Scan for the cell matching the given text and deliver its [X, Y] coordinate at center. 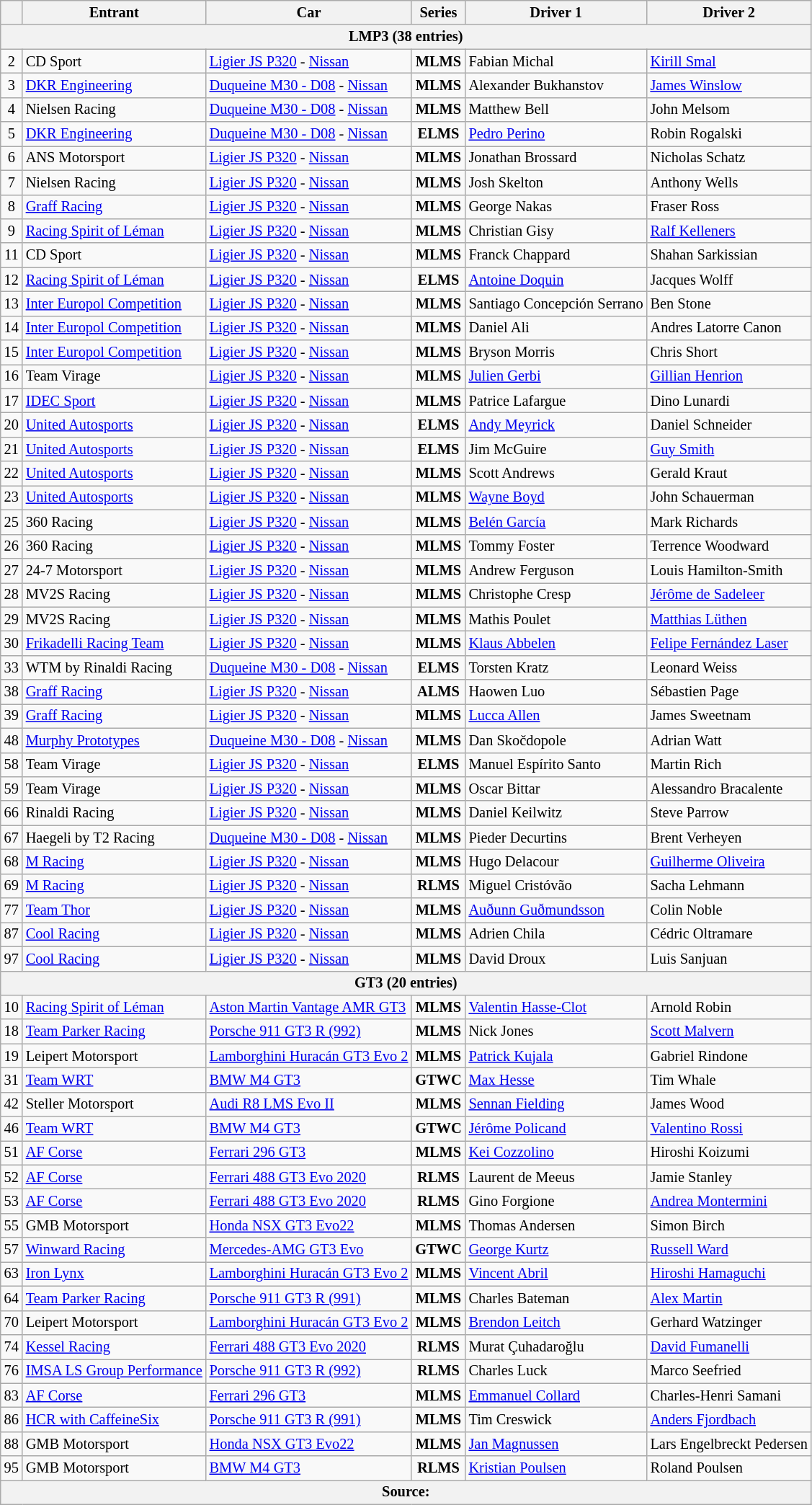
Alessandro Bracalente [729, 789]
Murphy Prototypes [114, 740]
Felipe Fernández Laser [729, 643]
Marco Seefried [729, 1371]
Entrant [114, 12]
28 [12, 595]
Leonard Weiss [729, 667]
Murat Çuhadaroğlu [556, 1346]
Rinaldi Racing [114, 813]
David Droux [556, 959]
Anthony Wells [729, 182]
11 [12, 255]
Team Thor [114, 910]
21 [12, 449]
Tim Whale [729, 1080]
Roland Poulsen [729, 1468]
Gillian Henrion [729, 376]
Fabian Michal [556, 61]
Santiago Concepción Serrano [556, 303]
Torsten Kratz [556, 667]
Guilherme Oliveira [729, 861]
Iron Lynx [114, 1274]
Shahan Sarkissian [729, 255]
Arnold Robin [729, 1007]
Wayne Boyd [556, 497]
Sennan Fielding [556, 1104]
Brent Verheyen [729, 838]
2 [12, 61]
Series [438, 12]
48 [12, 740]
ALMS [438, 692]
Jérôme Policand [556, 1129]
Franck Chappard [556, 255]
83 [12, 1395]
Nick Jones [556, 1031]
Martin Rich [729, 765]
19 [12, 1056]
Belén García [556, 522]
30 [12, 643]
15 [12, 352]
69 [12, 886]
Audi R8 LMS Evo II [309, 1104]
77 [12, 910]
86 [12, 1419]
29 [12, 619]
Alexander Bukhanstov [556, 85]
26 [12, 546]
Bryson Morris [556, 352]
20 [12, 425]
Charles Bateman [556, 1298]
Matthew Bell [556, 110]
Klaus Abbelen [556, 643]
Source: [406, 1492]
Gabriel Rindone [729, 1056]
Daniel Schneider [729, 425]
Adrian Watt [729, 740]
LMP3 (38 entries) [406, 37]
Sacha Lehmann [729, 886]
23 [12, 497]
22 [12, 474]
Pieder Decurtins [556, 838]
66 [12, 813]
Jamie Stanley [729, 1177]
James Winslow [729, 85]
18 [12, 1031]
64 [12, 1298]
GT3 (20 entries) [406, 983]
Sébastien Page [729, 692]
Simon Birch [729, 1225]
3 [12, 85]
Fraser Ross [729, 207]
95 [12, 1468]
HCR with CaffeineSix [114, 1419]
Nicholas Schatz [729, 158]
76 [12, 1371]
Tommy Foster [556, 546]
4 [12, 110]
James Wood [729, 1104]
Tim Creswick [556, 1419]
Manuel Espírito Santo [556, 765]
Haegeli by T2 Racing [114, 838]
Kirill Smal [729, 61]
57 [12, 1250]
George Nakas [556, 207]
42 [12, 1104]
Ralf Kelleners [729, 231]
Mark Richards [729, 522]
Jérôme de Sadeleer [729, 595]
Alex Martin [729, 1298]
74 [12, 1346]
Jonathan Brossard [556, 158]
12 [12, 280]
17 [12, 401]
Andres Latorre Canon [729, 328]
James Sweetnam [729, 716]
John Schauerman [729, 497]
Gerhard Watzinger [729, 1323]
Luis Sanjuan [729, 959]
51 [12, 1153]
Miguel Cristóvão [556, 886]
Pedro Perino [556, 134]
Antoine Doquin [556, 280]
Brendon Leitch [556, 1323]
24-7 Motorsport [114, 570]
25 [12, 522]
Robin Rogalski [729, 134]
Haowen Luo [556, 692]
Louis Hamilton-Smith [729, 570]
6 [12, 158]
13 [12, 303]
Colin Noble [729, 910]
Winward Racing [114, 1250]
67 [12, 838]
WTM by Rinaldi Racing [114, 667]
33 [12, 667]
68 [12, 861]
Jacques Wolff [729, 280]
7 [12, 182]
Hiroshi Hamaguchi [729, 1274]
Aston Martin Vantage AMR GT3 [309, 1007]
Vincent Abril [556, 1274]
Andrew Ferguson [556, 570]
Guy Smith [729, 449]
8 [12, 207]
9 [12, 231]
IMSA LS Group Performance [114, 1371]
87 [12, 934]
Charles Luck [556, 1371]
Lars Engelbreckt Pedersen [729, 1444]
Scott Andrews [556, 474]
Russell Ward [729, 1250]
Gino Forgione [556, 1202]
53 [12, 1202]
Mercedes-AMG GT3 Evo [309, 1250]
59 [12, 789]
Dan Skočdopole [556, 740]
55 [12, 1225]
Patrice Lafargue [556, 401]
58 [12, 765]
Laurent de Meeus [556, 1177]
Frikadelli Racing Team [114, 643]
27 [12, 570]
Julien Gerbi [556, 376]
Scott Malvern [729, 1031]
Kristian Poulsen [556, 1468]
Dino Lunardi [729, 401]
52 [12, 1177]
Patrick Kujala [556, 1056]
38 [12, 692]
Emmanuel Collard [556, 1395]
Christophe Cresp [556, 595]
31 [12, 1080]
Andrea Montermini [729, 1202]
70 [12, 1323]
Lucca Allen [556, 716]
5 [12, 134]
Steve Parrow [729, 813]
Charles-Henri Samani [729, 1395]
Driver 2 [729, 12]
Steller Motorsport [114, 1104]
Jim McGuire [556, 449]
ANS Motorsport [114, 158]
39 [12, 716]
Thomas Andersen [556, 1225]
Christian Gisy [556, 231]
10 [12, 1007]
George Kurtz [556, 1250]
David Fumanelli [729, 1346]
63 [12, 1274]
Hugo Delacour [556, 861]
46 [12, 1129]
Hiroshi Koizumi [729, 1153]
Gerald Kraut [729, 474]
Driver 1 [556, 12]
Oscar Bittar [556, 789]
Car [309, 12]
Daniel Ali [556, 328]
IDEC Sport [114, 401]
Andy Meyrick [556, 425]
14 [12, 328]
Mathis Poulet [556, 619]
Valentino Rossi [729, 1129]
Adrien Chila [556, 934]
Auðunn Guðmundsson [556, 910]
88 [12, 1444]
Kei Cozzolino [556, 1153]
John Melsom [729, 110]
Max Hesse [556, 1080]
97 [12, 959]
Jan Magnussen [556, 1444]
Ben Stone [729, 303]
16 [12, 376]
Chris Short [729, 352]
Kessel Racing [114, 1346]
Daniel Keilwitz [556, 813]
Josh Skelton [556, 182]
Cédric Oltramare [729, 934]
Anders Fjordbach [729, 1419]
Matthias Lüthen [729, 619]
Valentin Hasse-Clot [556, 1007]
Terrence Woodward [729, 546]
